For the text-containing cell, return its midpoint in [X, Y] coordinate format. 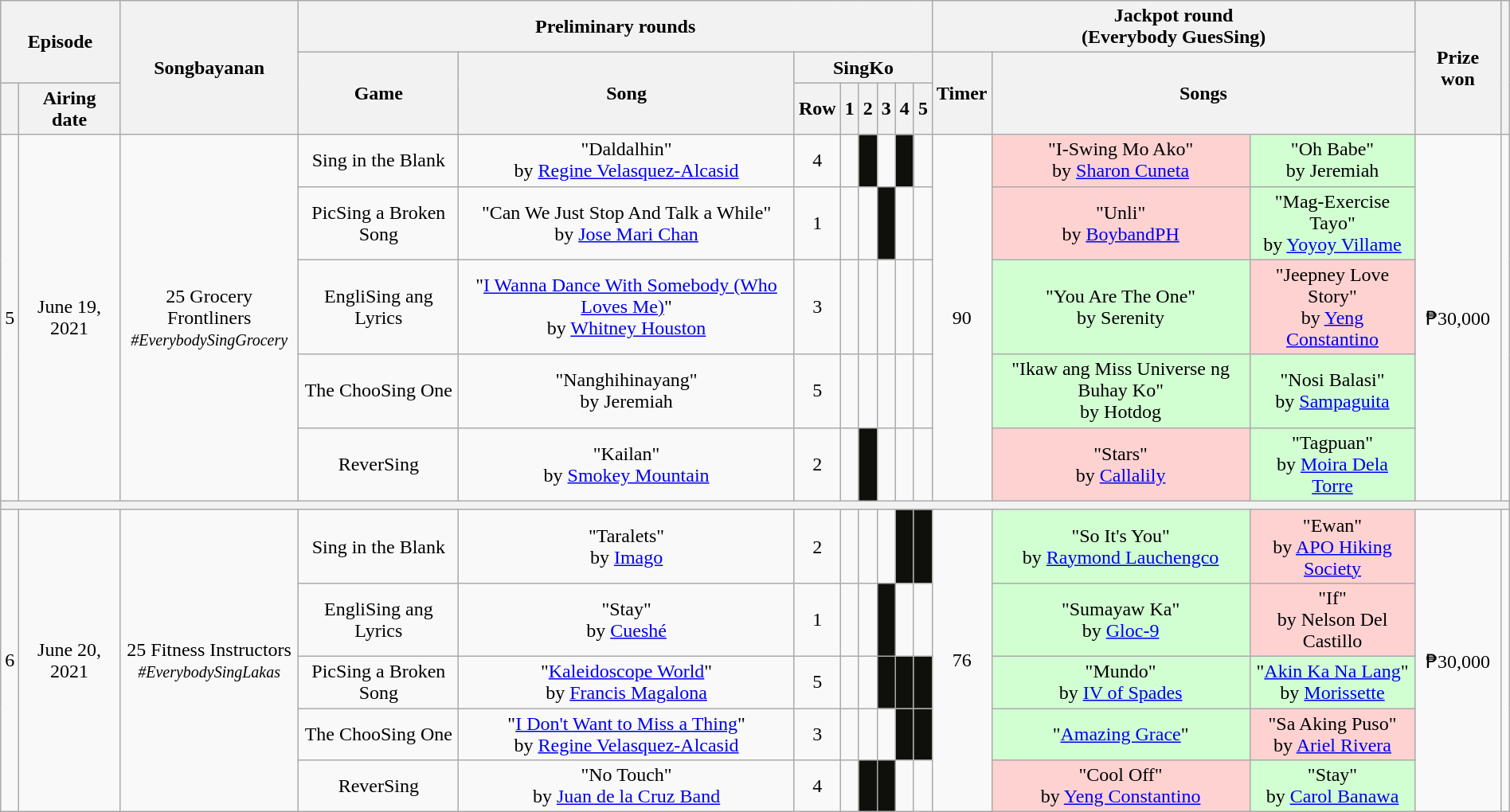
"So It's You"by Raymond Lauchengco [1121, 546]
90 [962, 318]
"Taralets"by Imago [627, 546]
"If"by Nelson Del Castillo [1332, 619]
"Can We Just Stop And Talk a While"by Jose Mari Chan [627, 223]
"Jeepney Love Story"by Yeng Constantino [1332, 307]
25 Grocery Frontliners#EverybodySingGrocery [209, 318]
Preliminary rounds [615, 27]
Row [817, 108]
"Sa Aking Puso"by Ariel Rivera [1332, 734]
Songbayanan [209, 68]
"Mag-Exercise Tayo"by Yoyoy Villame [1332, 223]
"Ikaw ang Miss Universe ng Buhay Ko"by Hotdog [1121, 391]
"I Don't Want to Miss a Thing"by Regine Velasquez-Alcasid [627, 734]
"You Are The One"by Serenity [1121, 307]
Episode [61, 41]
"Stay"by Carol Banawa [1332, 787]
June 20, 2021 [69, 661]
June 19, 2021 [69, 318]
"Tagpuan"by Moira Dela Torre [1332, 464]
6 [10, 661]
Songs [1203, 94]
SingKo [863, 68]
"Unli"by BoybandPH [1121, 223]
Airing date [69, 108]
"Stay"by Cueshé [627, 619]
"Oh Babe"by Jeremiah [1332, 161]
"Stars"by Callalily [1121, 464]
"Sumayaw Ka"by Gloc-9 [1121, 619]
Song [627, 94]
"Nanghihinayang"by Jeremiah [627, 391]
76 [962, 661]
"Akin Ka Na Lang"by Morissette [1332, 681]
"I-Swing Mo Ako"by Sharon Cuneta [1121, 161]
"Kaleidoscope World"by Francis Magalona [627, 681]
"Amazing Grace" [1121, 734]
"Ewan"by APO Hiking Society [1332, 546]
Jackpot round(Everybody GuesSing) [1173, 27]
"I Wanna Dance With Somebody (Who Loves Me)"by Whitney Houston [627, 307]
Prize won [1457, 68]
"Daldalhin"by Regine Velasquez-Alcasid [627, 161]
Game [379, 94]
"No Touch"by Juan de la Cruz Band [627, 787]
"Kailan"by Smokey Mountain [627, 464]
"Cool Off"by Yeng Constantino [1121, 787]
25 Fitness Instructors#EverybodySingLakas [209, 661]
"Nosi Balasi"by Sampaguita [1332, 391]
"Mundo"by IV of Spades [1121, 681]
Timer [962, 94]
